Capture the cell that displays the provided text and extract its (x, y) central coordinate. 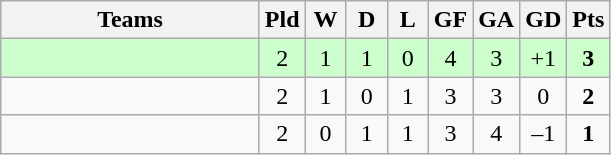
Pld (282, 20)
+1 (544, 58)
GA (496, 20)
–1 (544, 134)
Pts (588, 20)
D (366, 20)
GD (544, 20)
W (326, 20)
GF (450, 20)
Teams (130, 20)
L (408, 20)
